Detect which cell encompasses the target text, then output its [x, y] center coordinate. 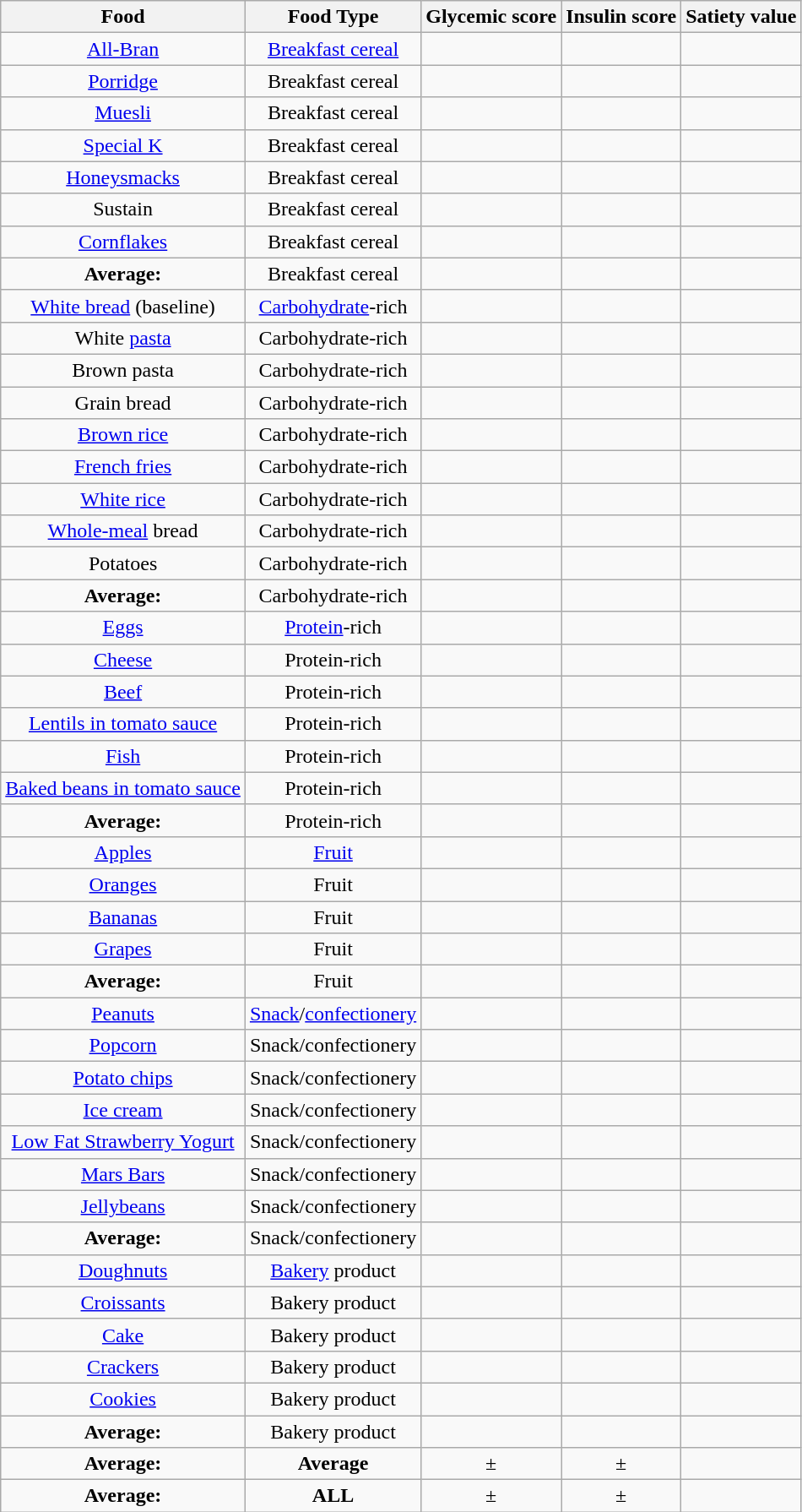
Glycemic score [491, 17]
Oranges [123, 884]
White pasta [123, 338]
ALL [333, 1496]
Jellybeans [123, 1206]
Special K [123, 145]
All-Bran [123, 49]
Potato chips [123, 1078]
Lentils in tomato sauce [123, 724]
Apples [123, 852]
Low Fat Strawberry Yogurt [123, 1142]
Food Type [333, 17]
Food [123, 17]
Sustain [123, 209]
Peanuts [123, 1014]
Cake [123, 1335]
French fries [123, 467]
Potatoes [123, 563]
Baked beans in tomato sauce [123, 788]
Grapes [123, 949]
Croissants [123, 1303]
Whole-meal bread [123, 531]
Cookies [123, 1399]
White rice [123, 499]
Crackers [123, 1367]
Muesli [123, 113]
Satiety value [741, 17]
Eggs [123, 628]
White bread (baseline) [123, 306]
Porridge [123, 81]
Mars Bars [123, 1174]
Brown pasta [123, 370]
Popcorn [123, 1046]
Brown rice [123, 435]
Average [333, 1464]
Grain bread [123, 403]
Insulin score [621, 17]
Cheese [123, 660]
Doughnuts [123, 1270]
Beef [123, 692]
Bananas [123, 916]
Cornflakes [123, 242]
Honeysmacks [123, 177]
Fish [123, 756]
Ice cream [123, 1110]
